Extract the (X, Y) coordinate from the center of the cell holding the provided text.  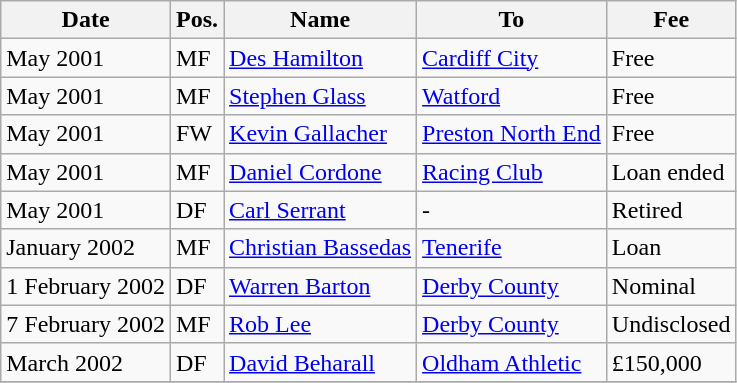
Preston North End (512, 134)
Nominal (671, 286)
Carl Serrant (320, 210)
Name (320, 20)
Tenerife (512, 248)
March 2002 (86, 362)
- (512, 210)
Daniel Cordone (320, 172)
Oldham Athletic (512, 362)
Kevin Gallacher (320, 134)
Watford (512, 96)
Stephen Glass (320, 96)
Racing Club (512, 172)
Des Hamilton (320, 58)
Date (86, 20)
7 February 2002 (86, 324)
Pos. (196, 20)
1 February 2002 (86, 286)
Cardiff City (512, 58)
Warren Barton (320, 286)
David Beharall (320, 362)
Rob Lee (320, 324)
£150,000 (671, 362)
Retired (671, 210)
Christian Bassedas (320, 248)
To (512, 20)
Fee (671, 20)
Undisclosed (671, 324)
Loan ended (671, 172)
January 2002 (86, 248)
Loan (671, 248)
FW (196, 134)
